From the cell containing the given text, extract its center point as (X, Y) coordinate. 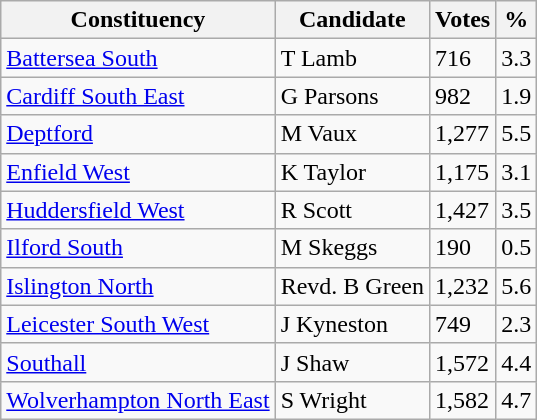
G Parsons (352, 96)
5.6 (516, 286)
Leicester South West (138, 324)
K Taylor (352, 172)
1,572 (463, 362)
0.5 (516, 248)
1,175 (463, 172)
M Vaux (352, 134)
1,277 (463, 134)
S Wright (352, 400)
3.5 (516, 210)
749 (463, 324)
Enfield West (138, 172)
Candidate (352, 20)
5.5 (516, 134)
982 (463, 96)
M Skeggs (352, 248)
3.1 (516, 172)
Cardiff South East (138, 96)
J Shaw (352, 362)
R Scott (352, 210)
T Lamb (352, 58)
Huddersfield West (138, 210)
J Kyneston (352, 324)
% (516, 20)
Votes (463, 20)
Ilford South (138, 248)
Islington North (138, 286)
1,232 (463, 286)
Deptford (138, 134)
1,582 (463, 400)
1,427 (463, 210)
4.7 (516, 400)
Constituency (138, 20)
190 (463, 248)
1.9 (516, 96)
4.4 (516, 362)
Revd. B Green (352, 286)
716 (463, 58)
Wolverhampton North East (138, 400)
3.3 (516, 58)
2.3 (516, 324)
Southall (138, 362)
Battersea South (138, 58)
